Capture the cell that displays the provided text and extract its (x, y) central coordinate. 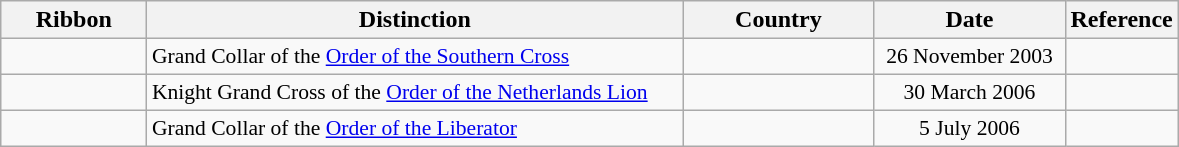
Ribbon (74, 20)
Date (970, 20)
26 November 2003 (970, 57)
30 March 2006 (970, 92)
5 July 2006 (970, 128)
Country (778, 20)
Reference (1122, 20)
Grand Collar of the Order of the Liberator (415, 128)
Grand Collar of the Order of the Southern Cross (415, 57)
Knight Grand Cross of the Order of the Netherlands Lion (415, 92)
Distinction (415, 20)
